Provide the (X, Y) coordinate of the cell's center where the given text is located.  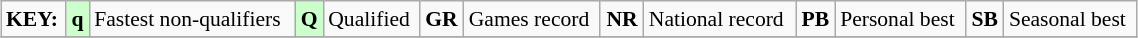
NR (622, 19)
SB (985, 19)
Fastest non-qualifiers (192, 19)
National record (720, 19)
Q (309, 19)
Games record (532, 19)
q (78, 19)
PB (816, 19)
Personal best (900, 19)
Seasonal best (1070, 19)
KEY: (34, 19)
Qualified (371, 19)
GR (442, 19)
